Capture the cell that displays the provided text and extract its [x, y] central coordinate. 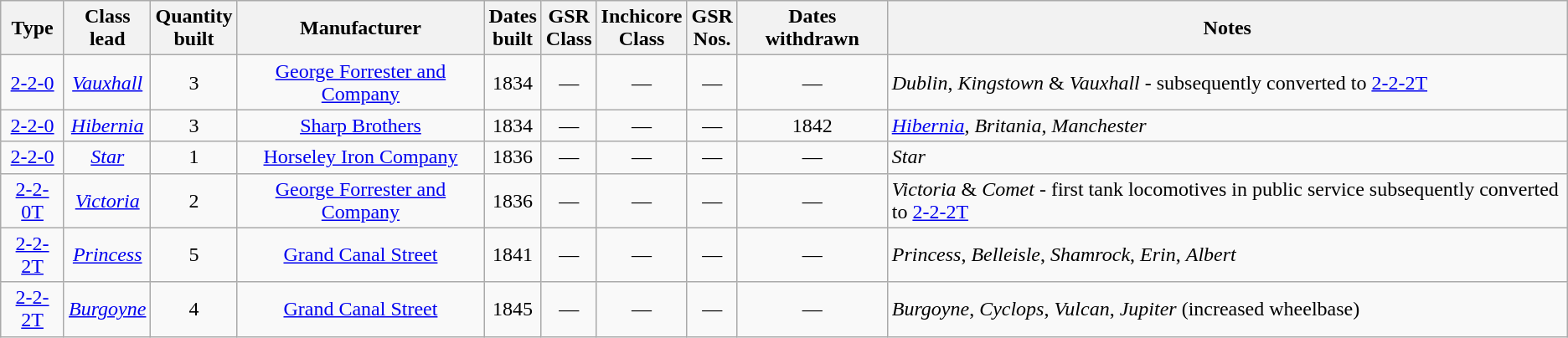
Type [33, 28]
Burgoyne, Cyclops, Vulcan, Jupiter (increased wheelbase) [1227, 310]
InchicoreClass [642, 28]
Hibernia [107, 125]
Victoria & Comet - first tank locomotives in public service subsequently converted to 2-2-2T [1227, 201]
4 [194, 310]
2-2-0T [33, 201]
Manufacturer [360, 28]
Princess, Belleisle, Shamrock, Erin, Albert [1227, 254]
Sharp Brothers [360, 125]
2 [194, 201]
1845 [513, 310]
5 [194, 254]
Quantitybuilt [194, 28]
GSRNos. [712, 28]
Horseley Iron Company [360, 157]
Dates withdrawn [812, 28]
GSRClass [569, 28]
Burgoyne [107, 310]
Dublin, Kingstown & Vauxhall - subsequently converted to 2-2-2T [1227, 82]
Classlead [107, 28]
Notes [1227, 28]
Vauxhall [107, 82]
1841 [513, 254]
Princess [107, 254]
Hibernia, Britania, Manchester [1227, 125]
Datesbuilt [513, 28]
1842 [812, 125]
Victoria [107, 201]
1 [194, 157]
